Provide the (X, Y) coordinate of the cell's center where the given text is located.  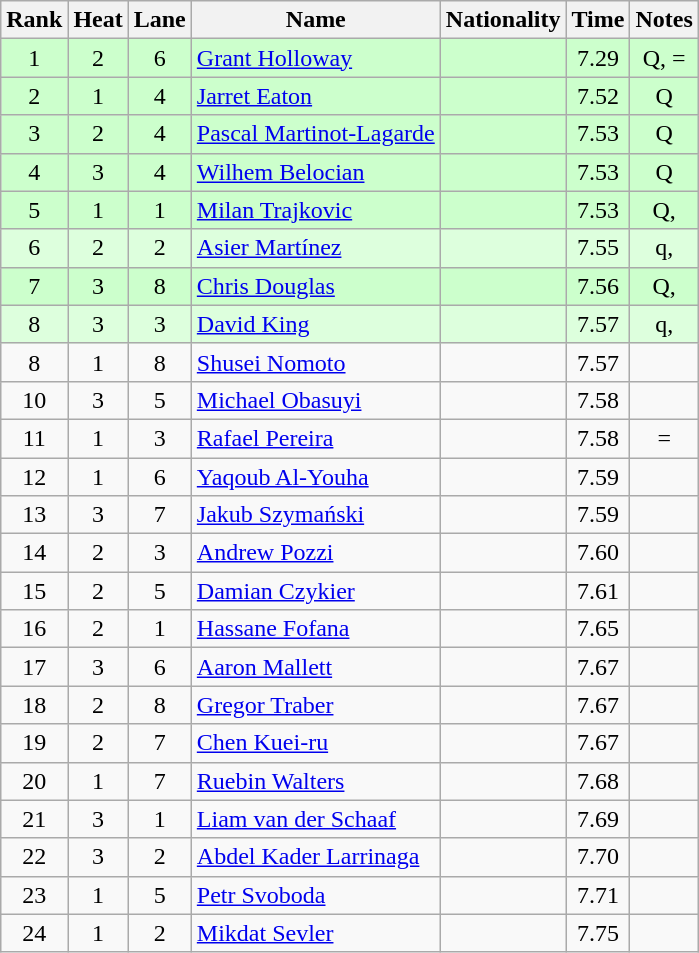
Gregor Traber (316, 705)
7.61 (598, 591)
= (664, 438)
Aaron Mallett (316, 667)
10 (34, 400)
7.60 (598, 553)
Milan Trajkovic (316, 210)
Michael Obasuyi (316, 400)
7.55 (598, 248)
Heat (98, 20)
Mikdat Sevler (316, 933)
7.65 (598, 629)
Asier Martínez (316, 248)
Notes (664, 20)
7.52 (598, 96)
Nationality (503, 20)
Name (316, 20)
7.71 (598, 895)
11 (34, 438)
Abdel Kader Larrinaga (316, 857)
Lane (160, 20)
Q, = (664, 58)
Andrew Pozzi (316, 553)
Yaqoub Al-Youha (316, 477)
Rafael Pereira (316, 438)
Shusei Nomoto (316, 362)
Pascal Martinot-Lagarde (316, 134)
24 (34, 933)
Hassane Fofana (316, 629)
Liam van der Schaaf (316, 819)
16 (34, 629)
Damian Czykier (316, 591)
Ruebin Walters (316, 781)
7.75 (598, 933)
Time (598, 20)
7.56 (598, 286)
Wilhem Belocian (316, 172)
Jakub Szymański (316, 515)
Chris Douglas (316, 286)
7.29 (598, 58)
David King (316, 324)
21 (34, 819)
Grant Holloway (316, 58)
7.70 (598, 857)
17 (34, 667)
22 (34, 857)
Jarret Eaton (316, 96)
13 (34, 515)
12 (34, 477)
23 (34, 895)
14 (34, 553)
18 (34, 705)
7.69 (598, 819)
15 (34, 591)
Rank (34, 20)
19 (34, 743)
20 (34, 781)
Petr Svoboda (316, 895)
7.68 (598, 781)
Chen Kuei-ru (316, 743)
